Provide the [X, Y] coordinate of the cell's center where the given text is located.  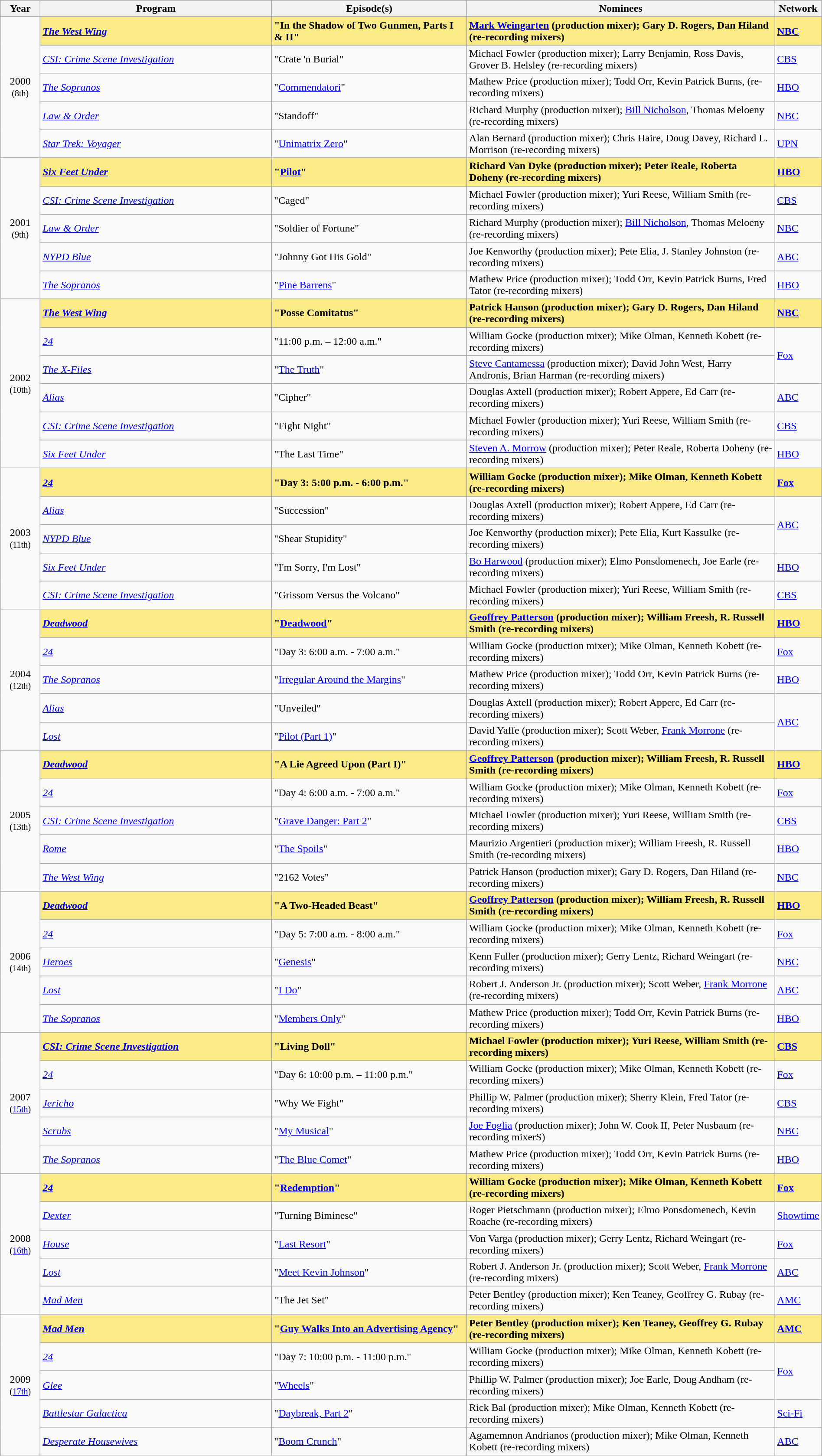
"Why We Fight" [369, 1103]
"Day 7: 10:00 p.m. - 11:00 p.m." [369, 1357]
"Pilot (Part 1)" [369, 736]
Mathew Price (production mixer); Todd Orr, Kevin Patrick Burns, (re-recording mixers) [621, 88]
"Last Resort" [369, 1244]
2001 (9th) [20, 228]
Mathew Price (production mixer); Todd Orr, Kevin Patrick Burns, Fred Tator (re-recording mixers) [621, 284]
Steve Cantamessa (production mixer); David John West, Harry Andronis, Brian Harman (re-recording mixers) [621, 369]
"Living Doll" [369, 1047]
Bo Harwood (production mixer); Elmo Ponsdomenech, Joe Earle (re-recording mixers) [621, 567]
Glee [156, 1385]
"Succession" [369, 511]
"Wheels" [369, 1385]
Kenn Fuller (production mixer); Gerry Lentz, Richard Weingart (re-recording mixers) [621, 962]
Network [798, 9]
Agamemnon Andrianos (production mixer); Mike Olman, Kenneth Kobett (re-recording mixers) [621, 1441]
The X-Files [156, 369]
2007 (15th) [20, 1103]
"Crate 'n Burial" [369, 59]
"Redemption" [369, 1187]
Mark Weingarten (production mixer); Gary D. Rogers, Dan Hiland (re-recording mixers) [621, 31]
2004 (12th) [20, 680]
Phillip W. Palmer (production mixer); Sherry Klein, Fred Tator (re-recording mixers) [621, 1103]
Michael Fowler (production mixer); Larry Benjamin, Ross Davis, Grover B. Helsley (re-recording mixers) [621, 59]
"Commendatori" [369, 88]
2005 (13th) [20, 820]
"The Spoils" [369, 849]
Showtime [798, 1216]
"Boom Crunch" [369, 1441]
"Johnny Got His Gold" [369, 257]
Dexter [156, 1216]
2006 (14th) [20, 962]
Desperate Housewives [156, 1441]
"Day 3: 5:00 p.m. - 6:00 p.m." [369, 482]
Year [20, 9]
"Daybreak, Part 2" [369, 1414]
House [156, 1244]
"A Two-Headed Beast" [369, 905]
"Day 5: 7:00 a.m. - 8:00 a.m." [369, 934]
"Grissom Versus the Volcano" [369, 595]
"The Jet Set" [369, 1301]
"In the Shadow of Two Gunmen, Parts I & II" [369, 31]
"I Do" [369, 990]
"Genesis" [369, 962]
2000 (8th) [20, 88]
"The Last Time" [369, 454]
Maurizio Argentieri (production mixer); William Freesh, R. Russell Smith (re-recording mixers) [621, 849]
"Grave Danger: Part 2" [369, 821]
Von Varga (production mixer); Gerry Lentz, Richard Weingart (re-recording mixers) [621, 1244]
"The Truth" [369, 369]
"Pilot" [369, 172]
Program [156, 9]
Nominees [621, 9]
Steven A. Morrow (production mixer); Peter Reale, Roberta Doheny (re-recording mixers) [621, 454]
2008 (16th) [20, 1244]
Scrubs [156, 1131]
"A Lie Agreed Upon (Part I)" [369, 764]
Sci-Fi [798, 1414]
"Deadwood" [369, 624]
Joe Kenworthy (production mixer); Pete Elia, Kurt Kassulke (re-recording mixers) [621, 539]
"Day 6: 10:00 p.m. – 11:00 p.m." [369, 1074]
"Unimatrix Zero" [369, 144]
2003 (11th) [20, 539]
Alan Bernard (production mixer); Chris Haire, Doug Davey, Richard L. Morrison (re-recording mixers) [621, 144]
Heroes [156, 962]
"Shear Stupidity" [369, 539]
"Pine Barrens" [369, 284]
"Guy Walks Into an Advertising Agency" [369, 1329]
Richard Van Dyke (production mixer); Peter Reale, Roberta Doheny (re-recording mixers) [621, 172]
"Turning Biminese" [369, 1216]
"11:00 p.m. – 12:00 a.m." [369, 341]
"Irregular Around the Margins" [369, 680]
"Cipher" [369, 398]
2009 (17th) [20, 1385]
"Fight Night" [369, 426]
"Day 4: 6:00 a.m. - 7:00 a.m." [369, 793]
UPN [798, 144]
"Standoff" [369, 115]
David Yaffe (production mixer); Scott Weber, Frank Morrone (re-recording mixers) [621, 736]
"Meet Kevin Johnson" [369, 1272]
Rome [156, 849]
Joe Kenworthy (production mixer); Pete Elia, J. Stanley Johnston (re-recording mixers) [621, 257]
"My Musical" [369, 1131]
Battlestar Galactica [156, 1414]
"Posse Comitatus" [369, 313]
Jericho [156, 1103]
"I'm Sorry, I'm Lost" [369, 567]
"Unveiled" [369, 708]
"2162 Votes" [369, 878]
Star Trek: Voyager [156, 144]
Roger Pietschmann (production mixer); Elmo Ponsdomenech, Kevin Roache (re-recording mixers) [621, 1216]
Joe Foglia (production mixer); John W. Cook II, Peter Nusbaum (re-recording mixerS) [621, 1131]
Episode(s) [369, 9]
"The Blue Comet" [369, 1159]
2002 (10th) [20, 383]
"Members Only" [369, 1018]
"Soldier of Fortune" [369, 228]
Rick Bal (production mixer); Mike Olman, Kenneth Kobett (re-recording mixers) [621, 1414]
Phillip W. Palmer (production mixer); Joe Earle, Doug Andham (re-recording mixers) [621, 1385]
"Caged" [369, 200]
"Day 3: 6:00 a.m. - 7:00 a.m." [369, 651]
